Determine the [X, Y] coordinate at the center of the cell enclosing the given text.  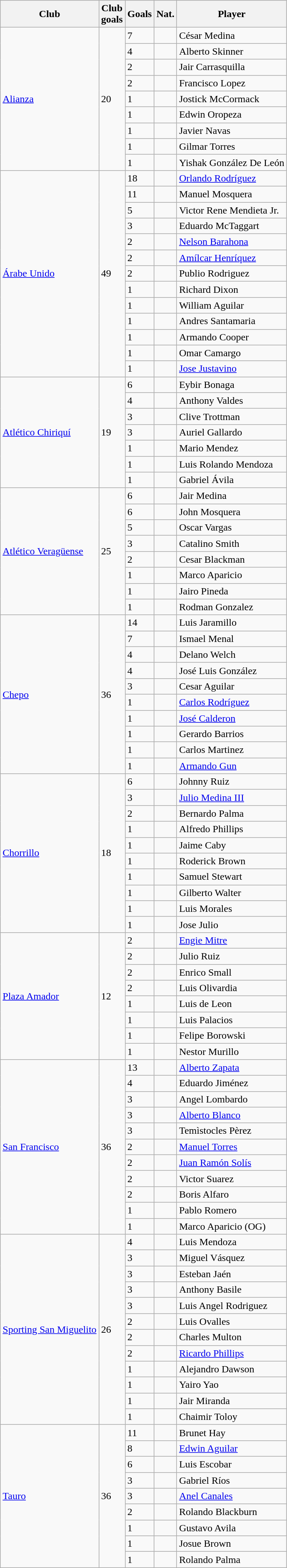
Luis Morales [232, 909]
Juan Ramón Solís [232, 1163]
Alejandro Dawson [232, 1369]
Anel Canales [232, 1496]
Yishak González De León [232, 162]
Armando Gun [232, 766]
Chepo [50, 694]
Oscar Vargas [232, 528]
Bernardo Palma [232, 813]
Rolando Palma [232, 1560]
Luis Jaramillo [232, 623]
Johnny Ruiz [232, 782]
Roderick Brown [232, 861]
Nestor Murillo [232, 1052]
Armando Cooper [232, 337]
Javier Navas [232, 131]
Brunet Hay [232, 1432]
Boris Alfaro [232, 1194]
Gilmar Torres [232, 146]
Atlético Chiriquí [50, 432]
Victor Suarez [232, 1178]
Jairo Pineda [232, 591]
Rolando Blackburn [232, 1512]
Luis Escobar [232, 1464]
Luis Olivardia [232, 988]
Ismael Menal [232, 639]
Gabriel Ávila [232, 480]
Luis Palacios [232, 1020]
Felipe Borowski [232, 1036]
8 [140, 1448]
Angel Lombardo [232, 1099]
Catalino Smith [232, 544]
Gilberto Walter [232, 893]
Cesar Blackman [232, 559]
Publio Rodriguez [232, 274]
Luis Ovalles [232, 1321]
Esteban Jaén [232, 1274]
José Luis González [232, 670]
Jose Justavino [232, 369]
Chorrillo [50, 853]
Anthony Valdes [232, 400]
Goals [140, 14]
Victor Rene Mendieta Jr. [232, 210]
Charles Multon [232, 1337]
Marco Aparicio [232, 575]
Plaza Amador [50, 996]
Luis Rolando Mendoza [232, 464]
Engie Mitre [232, 940]
Alfredo Phillips [232, 829]
William Aguilar [232, 305]
19 [112, 432]
Yairo Yao [232, 1385]
Manuel Torres [232, 1147]
John Mosquera [232, 512]
César Medina [232, 35]
Alberto Skinner [232, 51]
Jair Carrasquilla [232, 67]
Nat. [165, 14]
Luis Mendoza [232, 1242]
Clive Trottman [232, 416]
Rodman Gonzalez [232, 607]
Pablo Romero [232, 1210]
Temìstocles Pèrez [232, 1131]
Miguel Vásquez [232, 1258]
Luis Angel Rodriguez [232, 1306]
Amílcar Henríquez [232, 258]
Mario Mendez [232, 448]
Ricardo Phillips [232, 1353]
12 [112, 996]
Samuel Stewart [232, 877]
Chaimir Toloy [232, 1417]
Julio Ruiz [232, 956]
Jair Miranda [232, 1401]
Player [232, 14]
Alberto Blanco [232, 1115]
Gabriel Ríos [232, 1480]
Omar Camargo [232, 353]
Jose Julio [232, 924]
Richard Dixon [232, 289]
Árabe Unido [50, 274]
Orlando Rodríguez [232, 178]
Carlos Rodríguez [232, 702]
Andres Santamaria [232, 321]
Marco Aparicio (OG) [232, 1226]
José Calderon [232, 718]
Eduardo Jiménez [232, 1083]
Eybir Bonaga [232, 385]
49 [112, 274]
Enrico Small [232, 972]
26 [112, 1330]
Jair Medina [232, 496]
Josue Brown [232, 1544]
San Francisco [50, 1147]
Anthony Basile [232, 1290]
Julio Medina III [232, 798]
Atlético Veragüense [50, 551]
Alberto Zapata [232, 1067]
Eduardo McTaggart [232, 226]
Luis de Leon [232, 1004]
Carlos Martinez [232, 750]
Cesar Aguilar [232, 686]
14 [140, 623]
Delano Welch [232, 654]
13 [140, 1067]
25 [112, 551]
Gustavo Avila [232, 1528]
Tauro [50, 1496]
Edwin Oropeza [232, 115]
Clubgoals [112, 14]
Nelson Barahona [232, 242]
Sporting San Miguelito [50, 1330]
Club [50, 14]
Francisco Lopez [232, 83]
Auriel Gallardo [232, 432]
Jostick McCormack [232, 99]
Manuel Mosquera [232, 194]
Jaime Caby [232, 845]
Gerardo Barrios [232, 734]
Edwin Aguilar [232, 1448]
Alianza [50, 99]
20 [112, 99]
